Detect which cell encompasses the target text, then output its (X, Y) center coordinate. 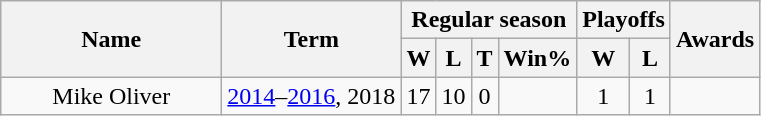
T (484, 58)
Playoffs (624, 20)
10 (454, 96)
0 (484, 96)
Name (112, 39)
17 (418, 96)
Win% (538, 58)
Awards (714, 39)
Mike Oliver (112, 96)
2014–2016, 2018 (312, 96)
Regular season (489, 20)
Term (312, 39)
